Search for the cell housing the specified text and yield its (x, y) center coordinate. 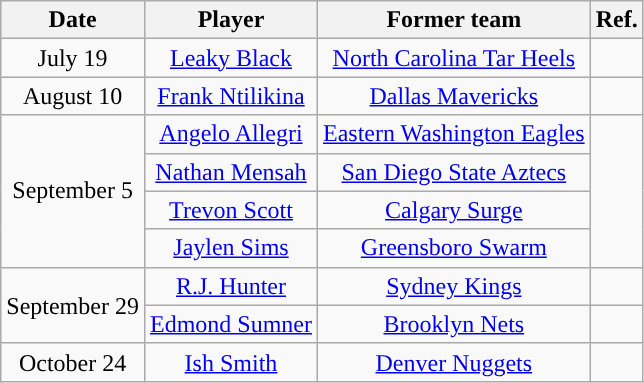
San Diego State Aztecs (454, 172)
Denver Nuggets (454, 362)
Edmond Sumner (230, 324)
Eastern Washington Eagles (454, 134)
R.J. Hunter (230, 286)
October 24 (73, 362)
Brooklyn Nets (454, 324)
Sydney Kings (454, 286)
September 5 (73, 191)
Greensboro Swarm (454, 248)
Frank Ntilikina (230, 96)
Jaylen Sims (230, 248)
Former team (454, 20)
August 10 (73, 96)
Date (73, 20)
Ref. (616, 20)
Leaky Black (230, 58)
North Carolina Tar Heels (454, 58)
Dallas Mavericks (454, 96)
Nathan Mensah (230, 172)
Trevon Scott (230, 210)
Ish Smith (230, 362)
Calgary Surge (454, 210)
July 19 (73, 58)
Player (230, 20)
September 29 (73, 305)
Angelo Allegri (230, 134)
